Output the (X, Y) coordinate of the center of the cell containing the given text.  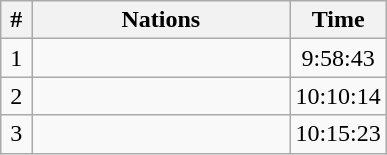
Time (338, 20)
# (16, 20)
10:15:23 (338, 134)
10:10:14 (338, 96)
2 (16, 96)
3 (16, 134)
Nations (161, 20)
9:58:43 (338, 58)
1 (16, 58)
